Return the [X, Y] coordinate for the center point of the cell that contains the specified text.  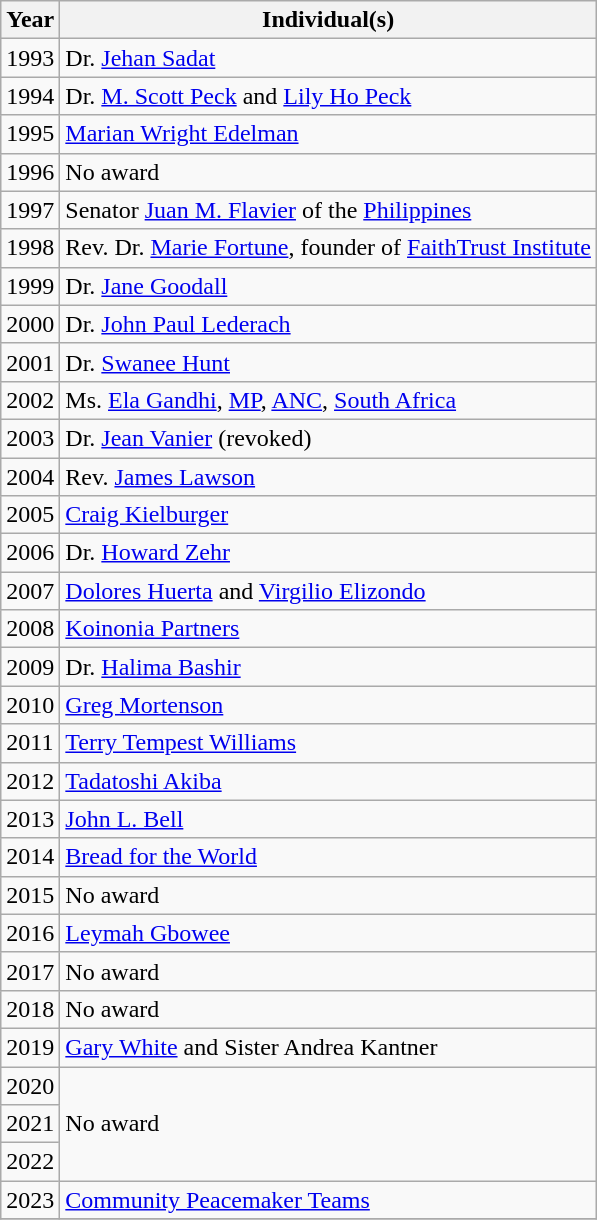
2006 [30, 553]
2002 [30, 400]
2020 [30, 1085]
Senator Juan M. Flavier of the Philippines [328, 210]
2018 [30, 1009]
1994 [30, 96]
2011 [30, 743]
1998 [30, 248]
2022 [30, 1162]
1996 [30, 172]
2016 [30, 933]
Dr. Halima Bashir [328, 667]
2005 [30, 515]
1999 [30, 286]
Rev. Dr. Marie Fortune, founder of FaithTrust Institute [328, 248]
1995 [30, 134]
Rev. James Lawson [328, 477]
2012 [30, 781]
Terry Tempest Williams [328, 743]
2008 [30, 629]
2003 [30, 438]
Dolores Huerta and Virgilio Elizondo [328, 591]
Dr. M. Scott Peck and Lily Ho Peck [328, 96]
Greg Mortenson [328, 705]
2004 [30, 477]
Craig Kielburger [328, 515]
Leymah Gbowee [328, 933]
John L. Bell [328, 819]
Dr. Jane Goodall [328, 286]
Gary White and Sister Andrea Kantner [328, 1047]
1993 [30, 58]
1997 [30, 210]
Bread for the World [328, 857]
Dr. Jean Vanier (revoked) [328, 438]
2001 [30, 362]
Marian Wright Edelman [328, 134]
Dr. John Paul Lederach [328, 324]
Individual(s) [328, 20]
2014 [30, 857]
2009 [30, 667]
2000 [30, 324]
Ms. Ela Gandhi, MP, ANC, South Africa [328, 400]
Dr. Jehan Sadat [328, 58]
2013 [30, 819]
2017 [30, 971]
2021 [30, 1124]
2015 [30, 895]
Dr. Swanee Hunt [328, 362]
2007 [30, 591]
2010 [30, 705]
Koinonia Partners [328, 629]
Community Peacemaker Teams [328, 1200]
Year [30, 20]
Tadatoshi Akiba [328, 781]
Dr. Howard Zehr [328, 553]
2023 [30, 1200]
2019 [30, 1047]
